Identify which cell holds the provided text, then report its [x, y] central coordinate. 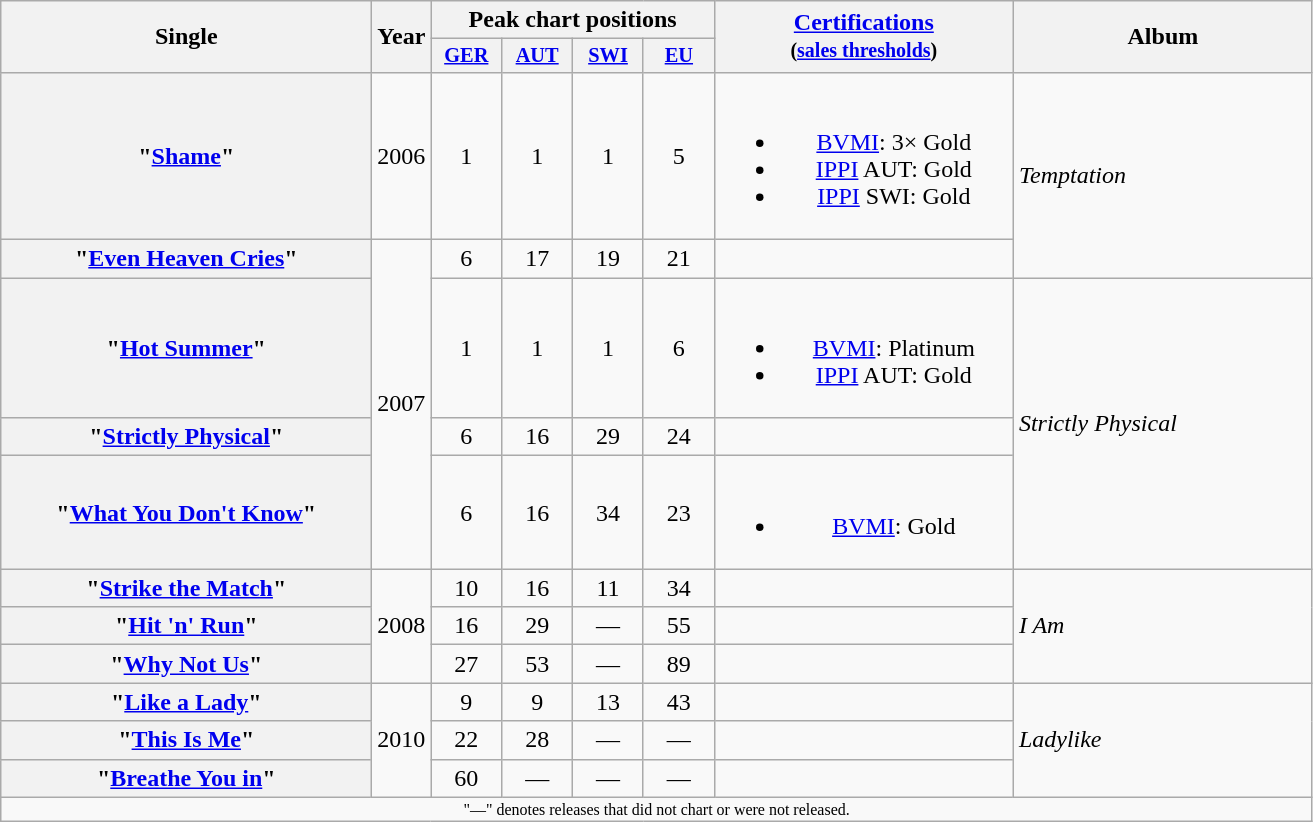
10 [466, 588]
24 [678, 437]
17 [538, 259]
55 [678, 626]
"Like a Lady" [186, 702]
"Hot Summer" [186, 348]
AUT [538, 56]
21 [678, 259]
I Am [1162, 626]
SWI [608, 56]
Temptation [1162, 174]
"This Is Me" [186, 740]
Certifications(sales thresholds) [864, 37]
"Shame" [186, 156]
BVMI: 3× GoldIPPI AUT: GoldIPPI SWI: Gold [864, 156]
BVMI: PlatinumIPPI AUT: Gold [864, 348]
19 [608, 259]
Ladylike [1162, 740]
28 [538, 740]
43 [678, 702]
"Even Heaven Cries" [186, 259]
22 [466, 740]
Year [402, 37]
13 [608, 702]
5 [678, 156]
"Why Not Us" [186, 664]
2007 [402, 404]
Strictly Physical [1162, 424]
27 [466, 664]
Album [1162, 37]
"—" denotes releases that did not chart or were not released. [657, 809]
2006 [402, 156]
BVMI: Gold [864, 512]
EU [678, 56]
2010 [402, 740]
11 [608, 588]
Single [186, 37]
"Hit 'n' Run" [186, 626]
89 [678, 664]
"What You Don't Know" [186, 512]
23 [678, 512]
2008 [402, 626]
"Strictly Physical" [186, 437]
"Breathe You in" [186, 778]
60 [466, 778]
53 [538, 664]
"Strike the Match" [186, 588]
GER [466, 56]
Peak chart positions [572, 20]
